From the cell containing the given text, extract its center point as (X, Y) coordinate. 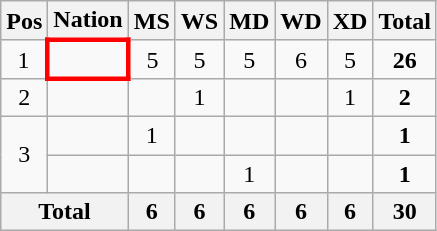
Nation (88, 21)
XD (350, 21)
MS (152, 21)
WD (301, 21)
MD (250, 21)
Pos (24, 21)
26 (405, 59)
30 (405, 212)
3 (24, 154)
WS (199, 21)
